Identify which cell holds the provided text, then report its (X, Y) central coordinate. 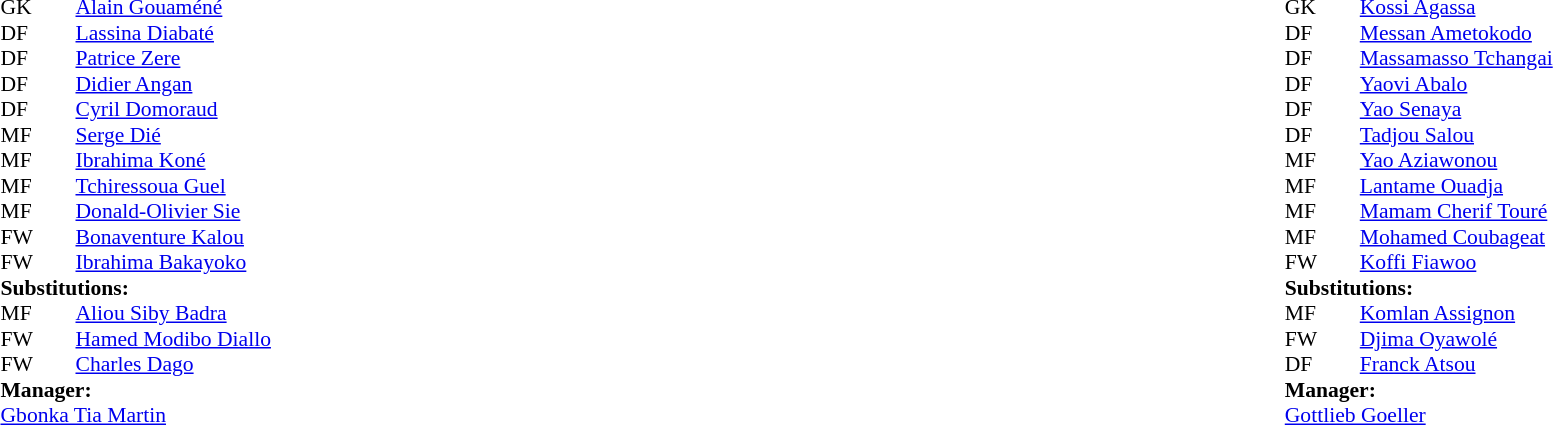
Patrice Zere (174, 59)
Yao Aziawonou (1456, 161)
Tchiressoua Guel (174, 186)
Aliou Siby Badra (174, 313)
Franck Atsou (1456, 365)
Serge Dié (174, 135)
Ibrahima Bakayoko (174, 263)
Didier Angan (174, 84)
Cyril Domoraud (174, 109)
Lassina Diabaté (174, 33)
Massamasso Tchangai (1456, 59)
Mamam Cherif Touré (1456, 211)
Mohamed Coubageat (1456, 237)
Messan Ametokodo (1456, 33)
Bonaventure Kalou (174, 237)
Yao Senaya (1456, 109)
Donald-Olivier Sie (174, 211)
Tadjou Salou (1456, 135)
Komlan Assignon (1456, 313)
Djima Oyawolé (1456, 339)
Yaovi Abalo (1456, 84)
Hamed Modibo Diallo (174, 339)
Charles Dago (174, 365)
Koffi Fiawoo (1456, 263)
Ibrahima Koné (174, 161)
Lantame Ouadja (1456, 186)
